Determine the [x, y] coordinate at the center of the cell enclosing the given text.  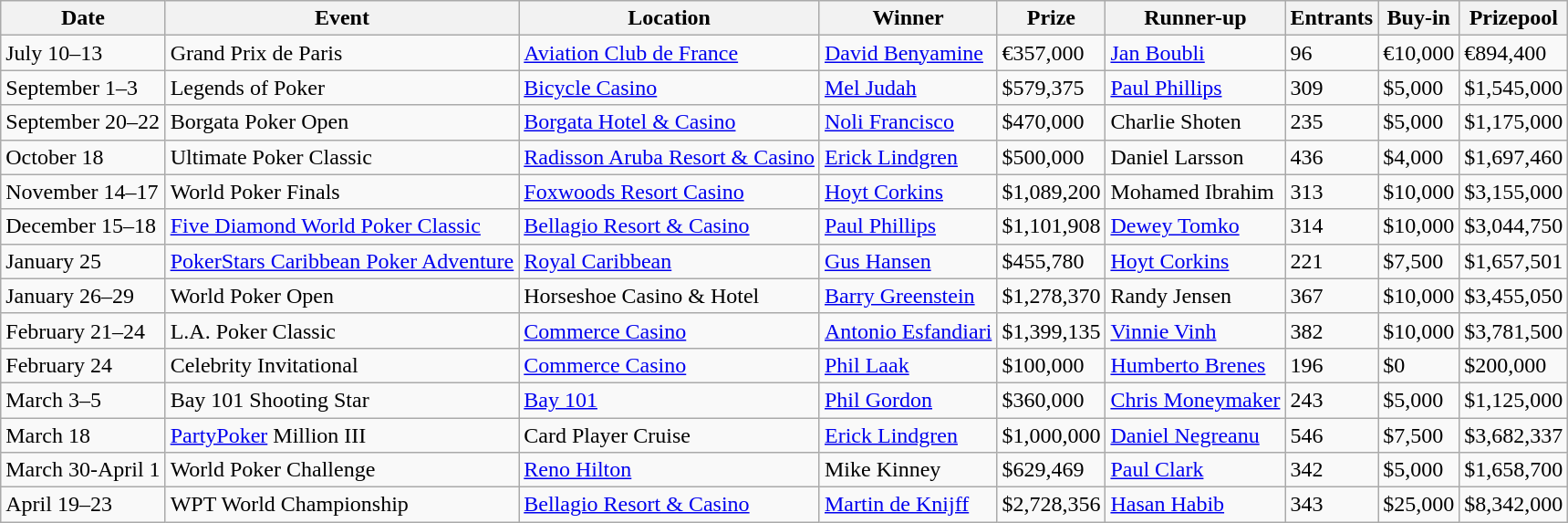
PartyPoker Million III [342, 435]
343 [1332, 505]
Phil Laak [908, 365]
$579,375 [1051, 88]
Royal Caribbean [670, 261]
October 18 [83, 157]
$8,342,000 [1514, 505]
$2,728,356 [1051, 505]
Radisson Aruba Resort & Casino [670, 157]
$3,044,750 [1514, 226]
$0 [1419, 365]
Aviation Club de France [670, 53]
Chris Moneymaker [1195, 400]
March 3–5 [83, 400]
November 14–17 [83, 192]
Celebrity Invitational [342, 365]
Borgata Hotel & Casino [670, 122]
World Poker Open [342, 296]
Date [83, 18]
Dewey Tomko [1195, 226]
$4,000 [1419, 157]
$1,658,700 [1514, 470]
Jan Boubli [1195, 53]
Daniel Larsson [1195, 157]
$1,399,135 [1051, 330]
January 26–29 [83, 296]
$500,000 [1051, 157]
$3,682,337 [1514, 435]
Gus Hansen [908, 261]
314 [1332, 226]
David Benyamine [908, 53]
Reno Hilton [670, 470]
Event [342, 18]
L.A. Poker Classic [342, 330]
$360,000 [1051, 400]
Mohamed Ibrahim [1195, 192]
World Poker Finals [342, 192]
$455,780 [1051, 261]
$1,000,000 [1051, 435]
$1,657,501 [1514, 261]
436 [1332, 157]
Location [670, 18]
309 [1332, 88]
Barry Greenstein [908, 296]
Legends of Poker [342, 88]
Horseshoe Casino & Hotel [670, 296]
February 24 [83, 365]
€10,000 [1419, 53]
221 [1332, 261]
Vinnie Vinh [1195, 330]
$1,101,908 [1051, 226]
235 [1332, 122]
February 21–24 [83, 330]
Hasan Habib [1195, 505]
Prize [1051, 18]
WPT World Championship [342, 505]
$1,697,460 [1514, 157]
Foxwoods Resort Casino [670, 192]
546 [1332, 435]
Entrants [1332, 18]
July 10–13 [83, 53]
Phil Gordon [908, 400]
Borgata Poker Open [342, 122]
$3,455,050 [1514, 296]
Martin de Knijff [908, 505]
$200,000 [1514, 365]
September 20–22 [83, 122]
$1,175,000 [1514, 122]
September 1–3 [83, 88]
243 [1332, 400]
342 [1332, 470]
April 19–23 [83, 505]
$470,000 [1051, 122]
196 [1332, 365]
$100,000 [1051, 365]
Humberto Brenes [1195, 365]
Daniel Negreanu [1195, 435]
Ultimate Poker Classic [342, 157]
PokerStars Caribbean Poker Adventure [342, 261]
382 [1332, 330]
Bay 101 Shooting Star [342, 400]
$1,545,000 [1514, 88]
$1,125,000 [1514, 400]
367 [1332, 296]
December 15–18 [83, 226]
$3,155,000 [1514, 192]
Noli Francisco [908, 122]
$1,278,370 [1051, 296]
Randy Jensen [1195, 296]
March 18 [83, 435]
Prizepool [1514, 18]
Paul Clark [1195, 470]
Winner [908, 18]
Bay 101 [670, 400]
Runner-up [1195, 18]
Charlie Shoten [1195, 122]
Grand Prix de Paris [342, 53]
$25,000 [1419, 505]
January 25 [83, 261]
€894,400 [1514, 53]
Mike Kinney [908, 470]
$629,469 [1051, 470]
Card Player Cruise [670, 435]
313 [1332, 192]
World Poker Challenge [342, 470]
Antonio Esfandiari [908, 330]
96 [1332, 53]
March 30-April 1 [83, 470]
Bicycle Casino [670, 88]
Buy-in [1419, 18]
Mel Judah [908, 88]
$1,089,200 [1051, 192]
$3,781,500 [1514, 330]
€357,000 [1051, 53]
Five Diamond World Poker Classic [342, 226]
